Capture the cell that displays the provided text and extract its [x, y] central coordinate. 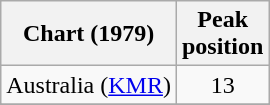
13 [222, 85]
Peakposition [222, 34]
Chart (1979) [89, 34]
Australia (KMR) [89, 85]
